Locate the cell with the specified text and output its [X, Y] center coordinate. 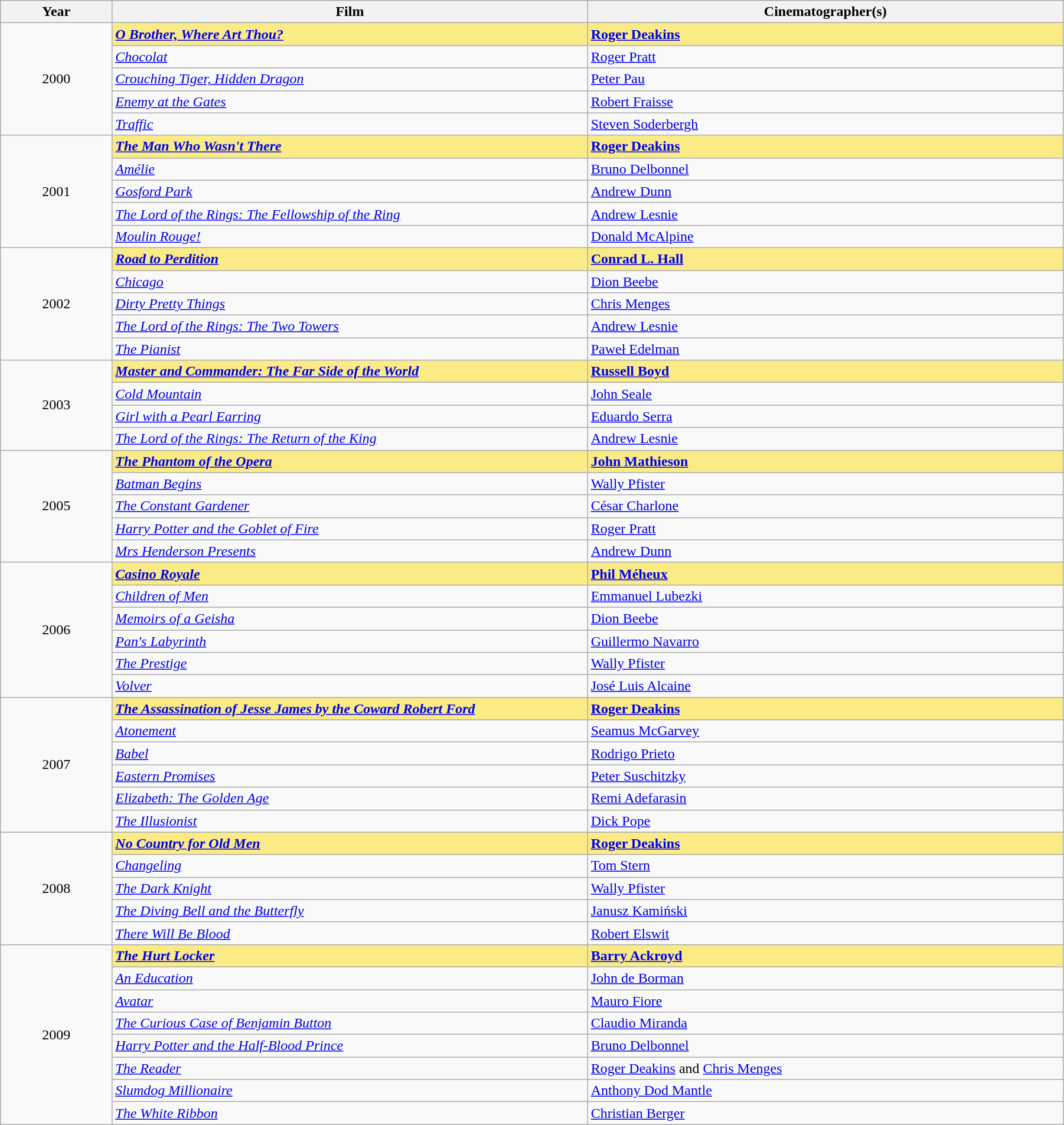
Gosford Park [350, 191]
Christian Berger [825, 1113]
Enemy at the Gates [350, 102]
John Seale [825, 394]
The Assassination of Jesse James by the Coward Robert Ford [350, 709]
Volver [350, 686]
O Brother, Where Art Thou? [350, 34]
Steven Soderbergh [825, 124]
An Education [350, 978]
Casino Royale [350, 573]
The Diving Bell and the Butterfly [350, 911]
Mrs Henderson Presents [350, 551]
Harry Potter and the Goblet of Fire [350, 529]
The Prestige [350, 664]
Batman Begins [350, 484]
Mauro Fiore [825, 1001]
Russell Boyd [825, 371]
Atonement [350, 731]
The Lord of the Rings: The Two Towers [350, 327]
There Will Be Blood [350, 933]
Chocolat [350, 57]
Claudio Miranda [825, 1023]
2000 [57, 79]
Slumdog Millionaire [350, 1091]
Janusz Kamiński [825, 911]
Pan's Labyrinth [350, 641]
Peter Suschitzky [825, 776]
César Charlone [825, 506]
Robert Fraisse [825, 102]
Anthony Dod Mantle [825, 1091]
Moulin Rouge! [350, 236]
Chris Menges [825, 304]
2002 [57, 304]
The Constant Gardener [350, 506]
No Country for Old Men [350, 843]
Master and Commander: The Far Side of the World [350, 371]
José Luis Alcaine [825, 686]
The Man Who Wasn't There [350, 146]
The Phantom of the Opera [350, 461]
2006 [57, 630]
2001 [57, 191]
Girl with a Pearl Earring [350, 416]
2008 [57, 888]
Guillermo Navarro [825, 641]
Phil Méheux [825, 573]
The Lord of the Rings: The Fellowship of the Ring [350, 214]
Peter Pau [825, 79]
Dick Pope [825, 821]
The Illusionist [350, 821]
Changeling [350, 866]
Cinematographer(s) [825, 12]
2007 [57, 765]
Traffic [350, 124]
Avatar [350, 1001]
Dirty Pretty Things [350, 304]
2003 [57, 405]
Eastern Promises [350, 776]
2005 [57, 506]
Paweł Edelman [825, 349]
The Pianist [350, 349]
Seamus McGarvey [825, 731]
Memoirs of a Geisha [350, 618]
Harry Potter and the Half-Blood Prince [350, 1046]
The Reader [350, 1068]
John de Borman [825, 978]
Elizabeth: The Golden Age [350, 798]
Conrad L. Hall [825, 259]
The Lord of the Rings: The Return of the King [350, 439]
The Hurt Locker [350, 956]
Donald McAlpine [825, 236]
Roger Deakins and Chris Menges [825, 1068]
Remi Adefarasin [825, 798]
Emmanuel Lubezki [825, 596]
Crouching Tiger, Hidden Dragon [350, 79]
Babel [350, 754]
The Dark Knight [350, 888]
The White Ribbon [350, 1113]
Barry Ackroyd [825, 956]
Cold Mountain [350, 394]
Eduardo Serra [825, 416]
Rodrigo Prieto [825, 754]
Amélie [350, 169]
The Curious Case of Benjamin Button [350, 1023]
Tom Stern [825, 866]
Year [57, 12]
Robert Elswit [825, 933]
Road to Perdition [350, 259]
John Mathieson [825, 461]
Film [350, 12]
Children of Men [350, 596]
Chicago [350, 282]
2009 [57, 1034]
